Search for the cell housing the specified text and yield its (X, Y) center coordinate. 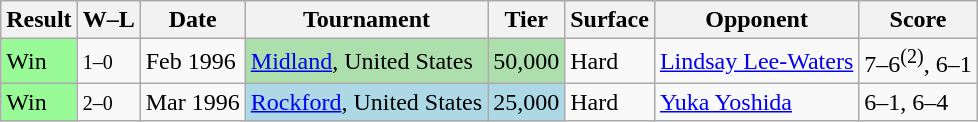
Opponent (756, 20)
Midland, United States (366, 62)
Tournament (366, 20)
6–1, 6–4 (918, 102)
Lindsay Lee-Waters (756, 62)
Yuka Yoshida (756, 102)
25,000 (526, 102)
Score (918, 20)
Result (39, 20)
Surface (610, 20)
Mar 1996 (192, 102)
Date (192, 20)
Tier (526, 20)
Feb 1996 (192, 62)
Rockford, United States (366, 102)
1–0 (108, 62)
W–L (108, 20)
7–6(2), 6–1 (918, 62)
2–0 (108, 102)
50,000 (526, 62)
